Scan for the cell matching the given text and deliver its (x, y) coordinate at center. 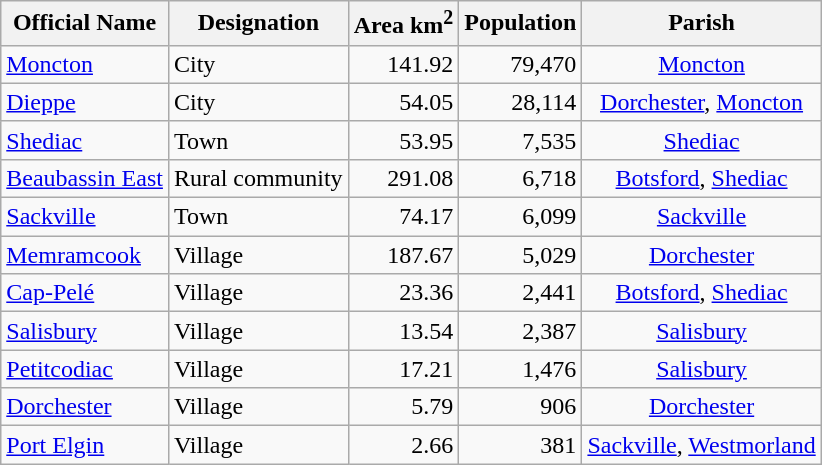
53.95 (404, 140)
Dorchester, Moncton (702, 102)
Cap-Pelé (85, 293)
187.67 (404, 255)
5.79 (404, 407)
Area km2 (404, 24)
381 (520, 445)
17.21 (404, 369)
Dieppe (85, 102)
2,387 (520, 331)
Beaubassin East (85, 178)
5,029 (520, 255)
7,535 (520, 140)
Parish (702, 24)
Population (520, 24)
2.66 (404, 445)
291.08 (404, 178)
Designation (258, 24)
2,441 (520, 293)
74.17 (404, 217)
23.36 (404, 293)
141.92 (404, 64)
Official Name (85, 24)
6,718 (520, 178)
906 (520, 407)
79,470 (520, 64)
54.05 (404, 102)
1,476 (520, 369)
Rural community (258, 178)
28,114 (520, 102)
6,099 (520, 217)
Petitcodiac (85, 369)
13.54 (404, 331)
Sackville, Westmorland (702, 445)
Port Elgin (85, 445)
Memramcook (85, 255)
